Provide the [x, y] coordinate of the cell's center where the given text is located.  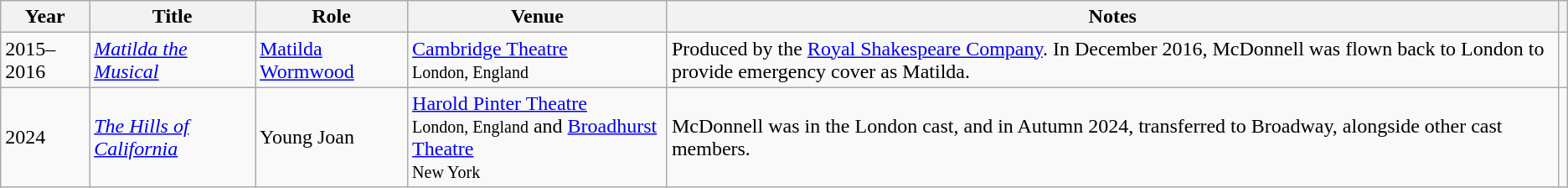
Cambridge Theatre London, England [538, 60]
Title [173, 17]
Notes [1112, 17]
Year [45, 17]
Produced by the Royal Shakespeare Company. In December 2016, McDonnell was flown back to London to provide emergency cover as Matilda. [1112, 60]
Young Joan [331, 138]
The Hills of California [173, 138]
Venue [538, 17]
Matilda the Musical [173, 60]
2015–2016 [45, 60]
2024 [45, 138]
Matilda Wormwood [331, 60]
McDonnell was in the London cast, and in Autumn 2024, transferred to Broadway, alongside other cast members. [1112, 138]
Role [331, 17]
Harold Pinter Theatre London, England and Broadhurst Theatre New York [538, 138]
